For the text-containing cell, return its midpoint in (x, y) coordinate format. 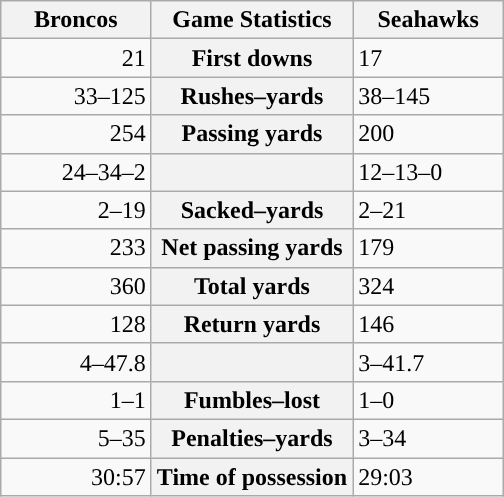
Net passing yards (252, 248)
33–125 (76, 96)
324 (428, 286)
Time of possession (252, 477)
38–145 (428, 96)
29:03 (428, 477)
24–34–2 (76, 172)
First downs (252, 58)
254 (76, 134)
12–13–0 (428, 172)
Passing yards (252, 134)
1–0 (428, 400)
Sacked–yards (252, 210)
128 (76, 324)
Fumbles–lost (252, 400)
2–19 (76, 210)
Broncos (76, 20)
4–47.8 (76, 362)
30:57 (76, 477)
Game Statistics (252, 20)
146 (428, 324)
179 (428, 248)
360 (76, 286)
3–34 (428, 438)
1–1 (76, 400)
Return yards (252, 324)
Seahawks (428, 20)
2–21 (428, 210)
233 (76, 248)
Total yards (252, 286)
5–35 (76, 438)
Rushes–yards (252, 96)
3–41.7 (428, 362)
200 (428, 134)
17 (428, 58)
21 (76, 58)
Penalties–yards (252, 438)
